Return (x, y) of the center of cell containing provided text 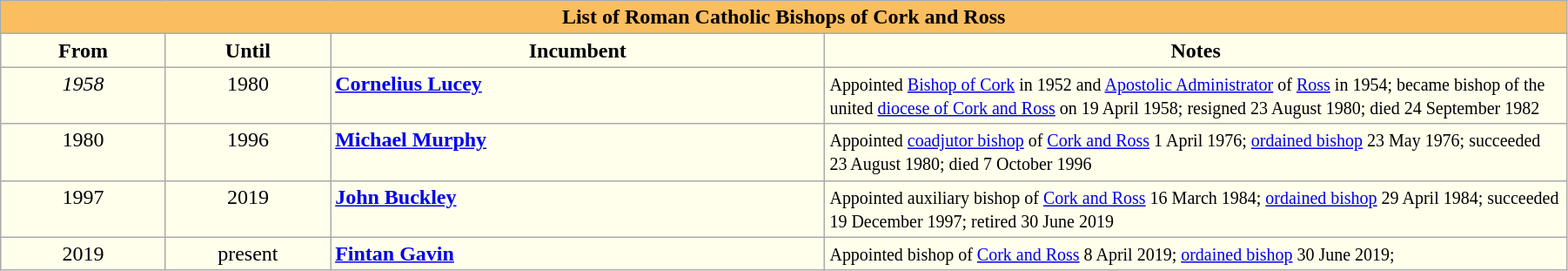
John Buckley (578, 209)
present (247, 254)
Appointed bishop of Cork and Ross 8 April 2019; ordained bishop 30 June 2019; (1196, 254)
Cornelius Lucey (578, 96)
1997 (84, 209)
From (84, 51)
Fintan Gavin (578, 254)
Appointed auxiliary bishop of Cork and Ross 16 March 1984; ordained bishop 29 April 1984; succeeded 19 December 1997; retired 30 June 2019 (1196, 209)
Notes (1196, 51)
1996 (247, 152)
List of Roman Catholic Bishops of Cork and Ross (784, 17)
1958 (84, 96)
Appointed coadjutor bishop of Cork and Ross 1 April 1976; ordained bishop 23 May 1976; succeeded 23 August 1980; died 7 October 1996 (1196, 152)
Until (247, 51)
Michael Murphy (578, 152)
Incumbent (578, 51)
